For the text-containing cell, return its midpoint in [x, y] coordinate format. 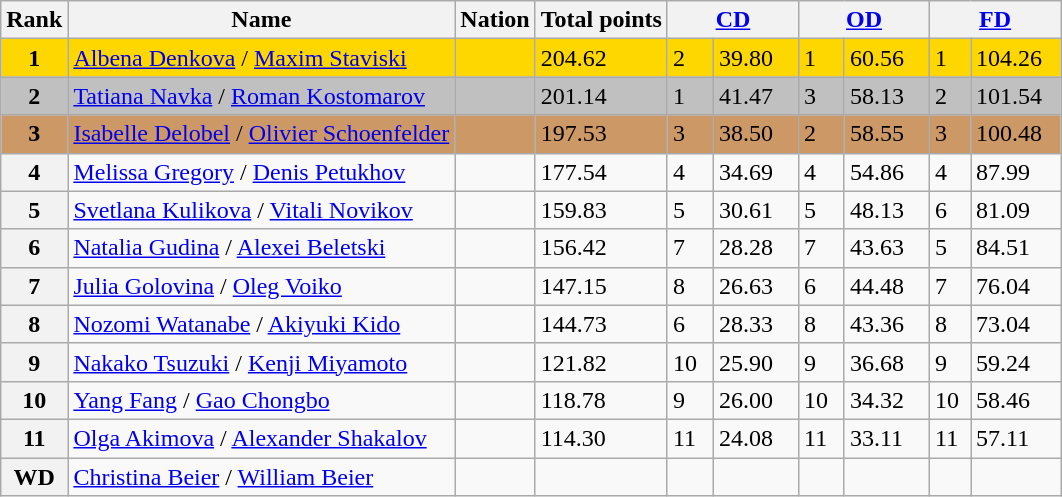
73.04 [1016, 324]
156.42 [601, 248]
159.83 [601, 210]
104.26 [1016, 58]
26.00 [756, 400]
197.53 [601, 134]
76.04 [1016, 286]
114.30 [601, 438]
Nozomi Watanabe / Akiyuki Kido [262, 324]
Rank [34, 20]
Julia Golovina / Oleg Voiko [262, 286]
118.78 [601, 400]
Christina Beier / William Beier [262, 477]
Olga Akimova / Alexander Shakalov [262, 438]
41.47 [756, 96]
26.63 [756, 286]
177.54 [601, 172]
44.48 [886, 286]
Name [262, 20]
30.61 [756, 210]
43.36 [886, 324]
58.55 [886, 134]
60.56 [886, 58]
28.33 [756, 324]
Melissa Gregory / Denis Petukhov [262, 172]
36.68 [886, 362]
100.48 [1016, 134]
58.13 [886, 96]
Svetlana Kulikova / Vitali Novikov [262, 210]
144.73 [601, 324]
Tatiana Navka / Roman Kostomarov [262, 96]
Isabelle Delobel / Olivier Schoenfelder [262, 134]
147.15 [601, 286]
48.13 [886, 210]
101.54 [1016, 96]
34.32 [886, 400]
WD [34, 477]
59.24 [1016, 362]
25.90 [756, 362]
Natalia Gudina / Alexei Beletski [262, 248]
38.50 [756, 134]
57.11 [1016, 438]
Nation [495, 20]
58.46 [1016, 400]
Albena Denkova / Maxim Staviski [262, 58]
CD [732, 20]
OD [864, 20]
84.51 [1016, 248]
Nakako Tsuzuki / Kenji Miyamoto [262, 362]
43.63 [886, 248]
87.99 [1016, 172]
39.80 [756, 58]
Yang Fang / Gao Chongbo [262, 400]
28.28 [756, 248]
81.09 [1016, 210]
24.08 [756, 438]
FD [996, 20]
201.14 [601, 96]
Total points [601, 20]
121.82 [601, 362]
204.62 [601, 58]
34.69 [756, 172]
54.86 [886, 172]
33.11 [886, 438]
